Provide the [X, Y] coordinate of the cell's center where the given text is located.  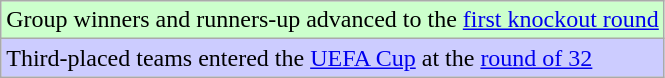
Group winners and runners-up advanced to the first knockout round [333, 20]
Third-placed teams entered the UEFA Cup at the round of 32 [333, 58]
